Extract the (x, y) coordinate from the center of the cell holding the provided text.  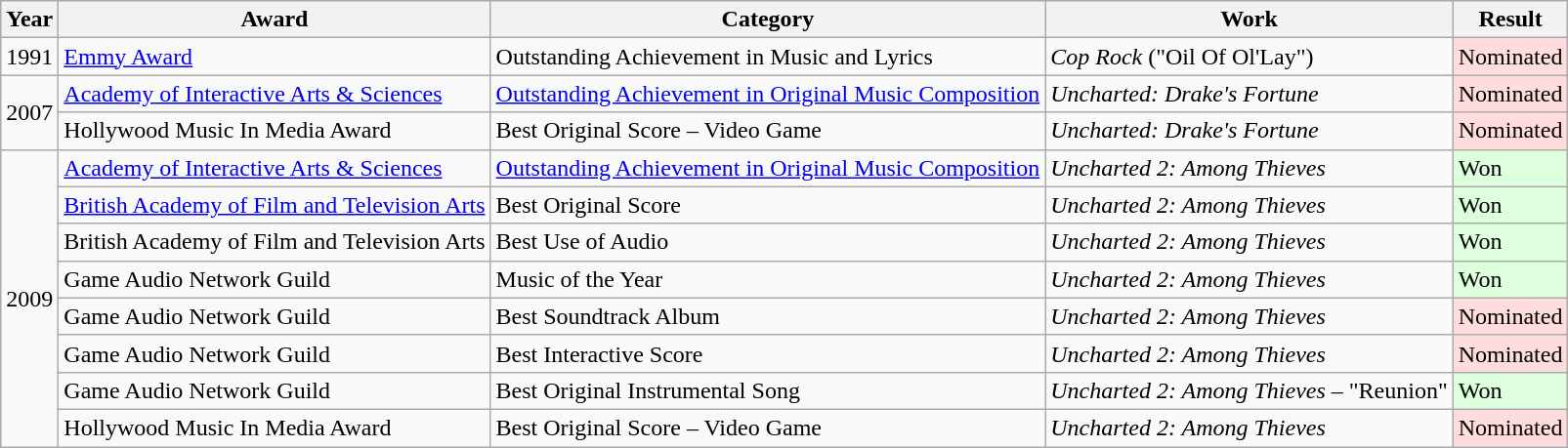
2007 (29, 112)
Best Original Score (768, 205)
Best Original Instrumental Song (768, 390)
Best Use of Audio (768, 242)
Best Soundtrack Album (768, 316)
Cop Rock ("Oil Of Ol'Lay") (1249, 57)
Result (1510, 20)
Emmy Award (275, 57)
Outstanding Achievement in Music and Lyrics (768, 57)
Uncharted 2: Among Thieves – "Reunion" (1249, 390)
Award (275, 20)
Year (29, 20)
Music of the Year (768, 279)
1991 (29, 57)
Work (1249, 20)
2009 (29, 298)
Category (768, 20)
Best Interactive Score (768, 353)
